For the text-containing cell, return its midpoint in [X, Y] coordinate format. 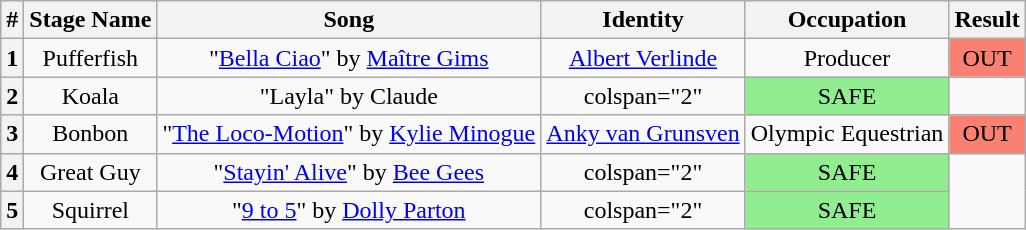
Result [987, 20]
Pufferfish [90, 58]
Song [349, 20]
Anky van Grunsven [643, 134]
Producer [847, 58]
5 [12, 210]
"9 to 5" by Dolly Parton [349, 210]
Stage Name [90, 20]
Olympic Equestrian [847, 134]
"The Loco-Motion" by Kylie Minogue [349, 134]
3 [12, 134]
1 [12, 58]
Squirrel [90, 210]
"Layla" by Claude [349, 96]
Great Guy [90, 172]
2 [12, 96]
Occupation [847, 20]
"Bella Ciao" by Maître Gims [349, 58]
Koala [90, 96]
4 [12, 172]
Bonbon [90, 134]
# [12, 20]
"Stayin' Alive" by Bee Gees [349, 172]
Identity [643, 20]
Albert Verlinde [643, 58]
